Identify which cell holds the provided text, then report its [x, y] central coordinate. 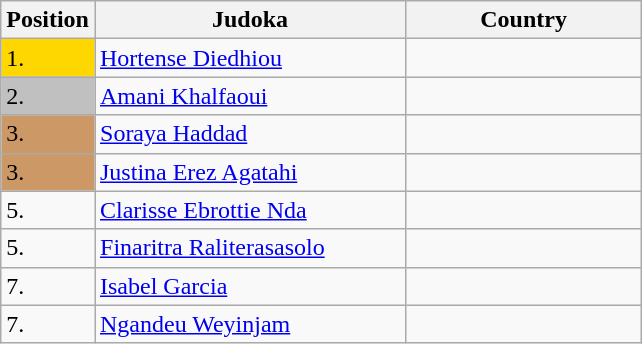
Hortense Diedhiou [250, 58]
Isabel Garcia [250, 286]
1. [48, 58]
Justina Erez Agatahi [250, 172]
2. [48, 96]
Ngandeu Weyinjam [250, 324]
Country [524, 20]
Soraya Haddad [250, 134]
Position [48, 20]
Amani Khalfaoui [250, 96]
Finaritra Raliterasasolo [250, 248]
Clarisse Ebrottie Nda [250, 210]
Judoka [250, 20]
